Locate the cell with the specified text and output its [X, Y] center coordinate. 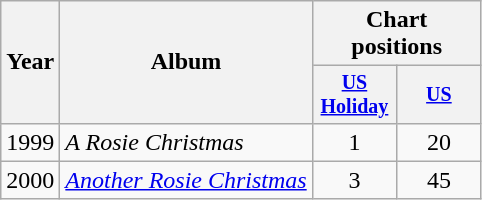
45 [439, 180]
20 [439, 142]
Chart positions [396, 34]
2000 [30, 180]
Year [30, 62]
1 [354, 142]
1999 [30, 142]
3 [354, 180]
US [439, 94]
Album [186, 62]
Another Rosie Christmas [186, 180]
A Rosie Christmas [186, 142]
US Holiday [354, 94]
